From the cell containing the given text, extract its center point as [X, Y] coordinate. 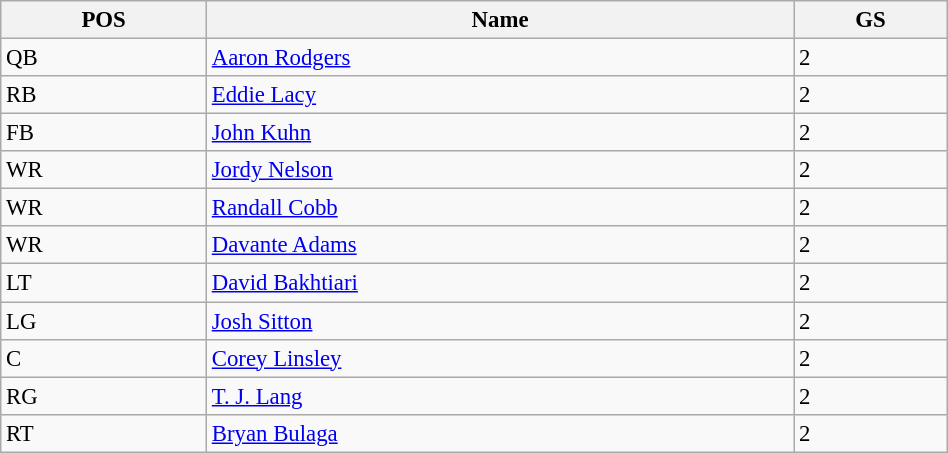
Name [500, 20]
Aaron Rodgers [500, 58]
QB [104, 58]
RB [104, 95]
T. J. Lang [500, 396]
LG [104, 321]
Corey Linsley [500, 358]
RT [104, 433]
Jordy Nelson [500, 170]
Bryan Bulaga [500, 433]
LT [104, 283]
David Bakhtiari [500, 283]
Davante Adams [500, 245]
FB [104, 133]
GS [871, 20]
John Kuhn [500, 133]
Josh Sitton [500, 321]
Eddie Lacy [500, 95]
Randall Cobb [500, 208]
POS [104, 20]
RG [104, 396]
C [104, 358]
